For the text-containing cell, return its midpoint in [X, Y] coordinate format. 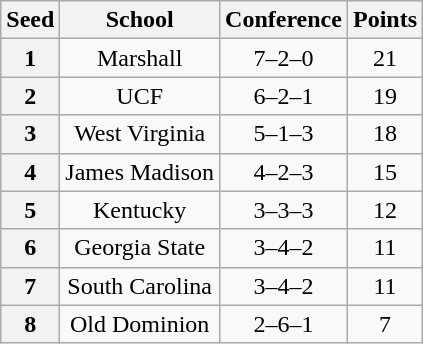
15 [384, 172]
1 [30, 58]
3–3–3 [284, 210]
2 [30, 96]
Kentucky [140, 210]
6 [30, 248]
19 [384, 96]
4 [30, 172]
5 [30, 210]
12 [384, 210]
5–1–3 [284, 134]
Marshall [140, 58]
6–2–1 [284, 96]
Seed [30, 20]
3 [30, 134]
South Carolina [140, 286]
2–6–1 [284, 324]
James Madison [140, 172]
UCF [140, 96]
Points [384, 20]
18 [384, 134]
West Virginia [140, 134]
School [140, 20]
21 [384, 58]
7–2–0 [284, 58]
8 [30, 324]
4–2–3 [284, 172]
Conference [284, 20]
Georgia State [140, 248]
Old Dominion [140, 324]
